Output the (X, Y) coordinate of the center of the cell containing the given text.  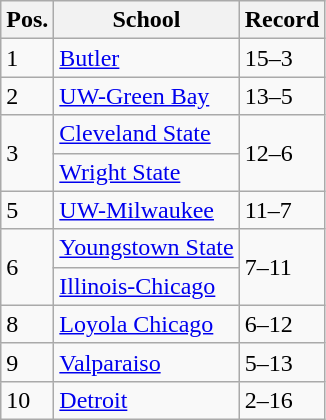
12–6 (282, 153)
Detroit (146, 400)
Loyola Chicago (146, 324)
Wright State (146, 172)
Record (282, 20)
Cleveland State (146, 134)
5 (28, 210)
2 (28, 96)
6–12 (282, 324)
UW-Green Bay (146, 96)
Pos. (28, 20)
7–11 (282, 267)
Youngstown State (146, 248)
9 (28, 362)
13–5 (282, 96)
11–7 (282, 210)
15–3 (282, 58)
10 (28, 400)
Illinois-Chicago (146, 286)
8 (28, 324)
5–13 (282, 362)
UW-Milwaukee (146, 210)
6 (28, 267)
2–16 (282, 400)
School (146, 20)
1 (28, 58)
3 (28, 153)
Butler (146, 58)
Valparaiso (146, 362)
